Return the [x, y] coordinate for the center point of the cell that contains the specified text.  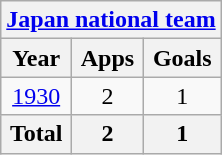
Apps [108, 58]
1930 [36, 96]
Year [36, 58]
Japan national team [111, 20]
Goals [182, 58]
Total [36, 134]
